Output the [x, y] coordinate of the center of the cell containing the given text.  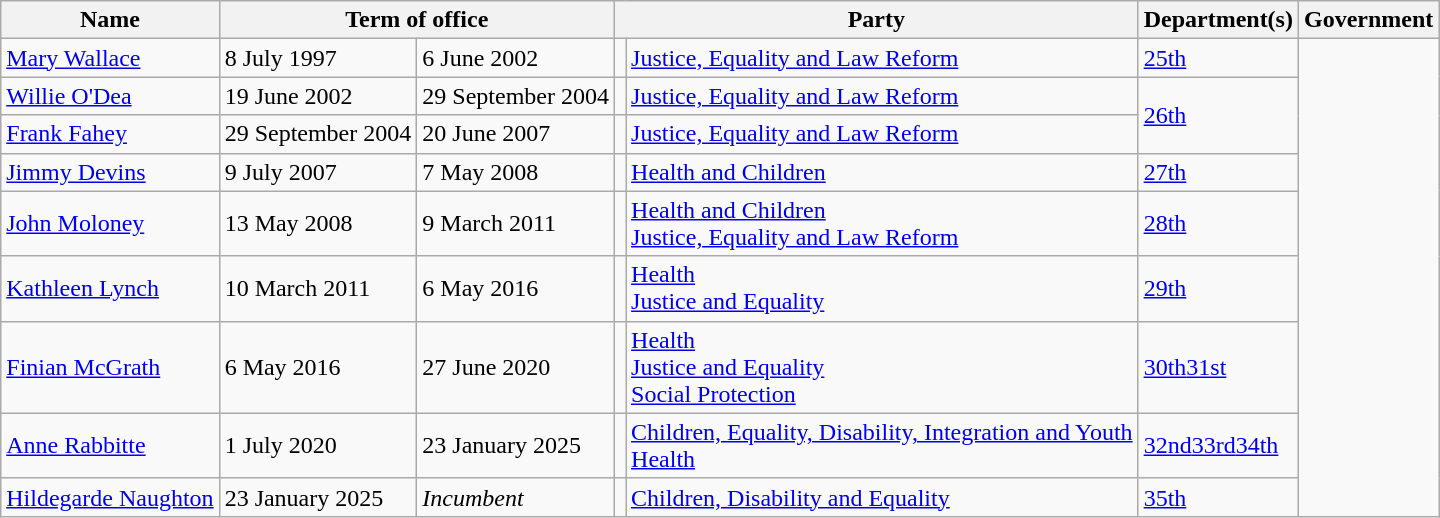
Name [110, 20]
8 July 1997 [318, 58]
Children, Disability and Equality [882, 497]
26th [1218, 115]
Department(s) [1218, 20]
HealthJustice and EqualitySocial Protection [882, 367]
Willie O'Dea [110, 96]
Finian McGrath [110, 367]
Frank Fahey [110, 134]
Mary Wallace [110, 58]
1 July 2020 [318, 446]
Kathleen Lynch [110, 288]
13 May 2008 [318, 224]
Anne Rabbitte [110, 446]
9 July 2007 [318, 172]
10 March 2011 [318, 288]
29th [1218, 288]
John Moloney [110, 224]
Party [876, 20]
27th [1218, 172]
7 May 2008 [516, 172]
9 March 2011 [516, 224]
27 June 2020 [516, 367]
32nd33rd34th [1218, 446]
35th [1218, 497]
6 June 2002 [516, 58]
Incumbent [516, 497]
HealthJustice and Equality [882, 288]
30th31st [1218, 367]
Health and Children [882, 172]
Term of office [416, 20]
28th [1218, 224]
Government [1368, 20]
Health and ChildrenJustice, Equality and Law Reform [882, 224]
Hildegarde Naughton [110, 497]
Jimmy Devins [110, 172]
25th [1218, 58]
19 June 2002 [318, 96]
Children, Equality, Disability, Integration and YouthHealth [882, 446]
20 June 2007 [516, 134]
